Detect which cell encompasses the target text, then output its [x, y] center coordinate. 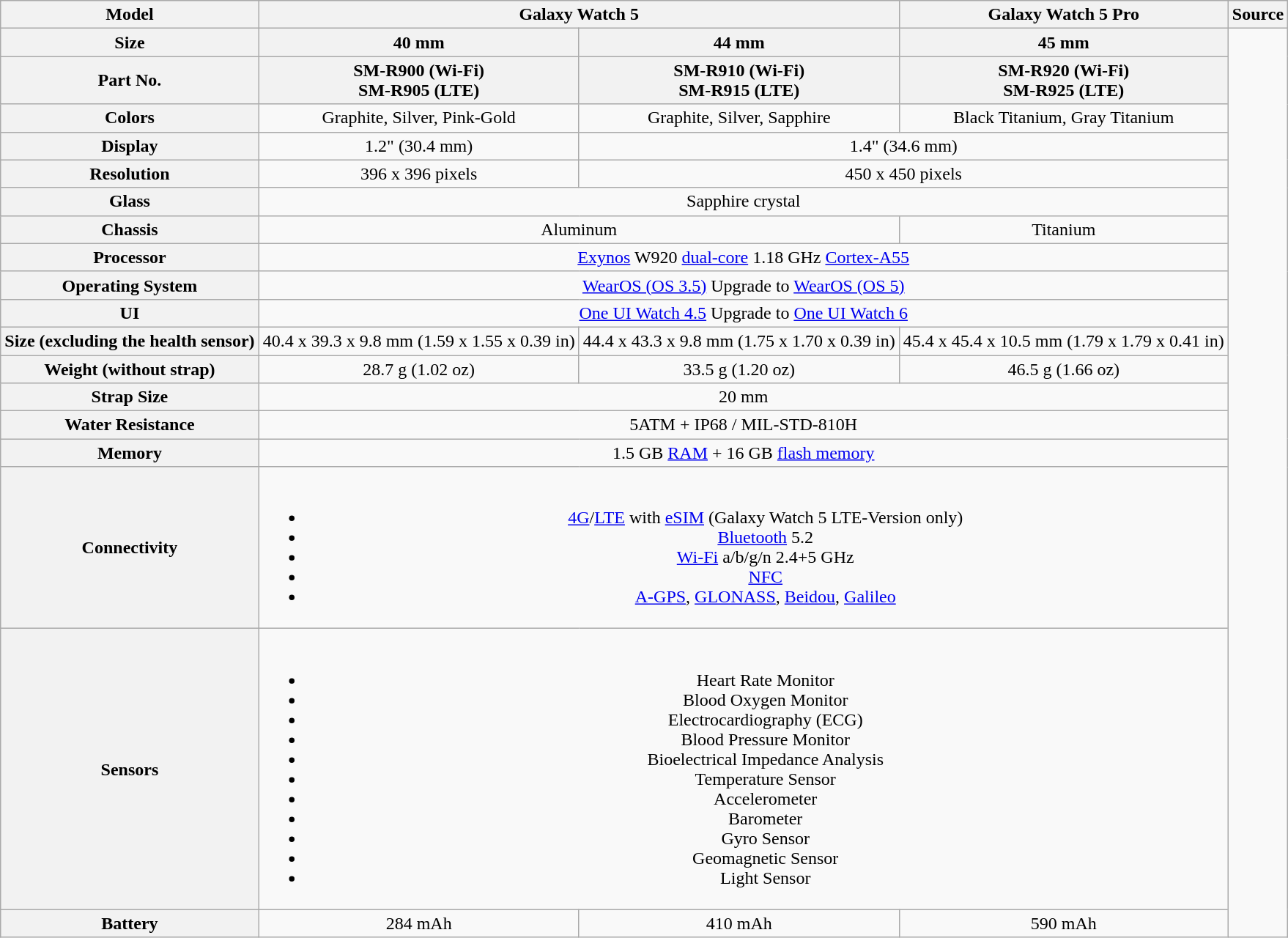
Galaxy Watch 5 [579, 15]
UI [130, 313]
Connectivity [130, 548]
410 mAh [739, 923]
Exynos W920 dual-core 1.18 GHz Cortex-A55 [743, 257]
Sapphire crystal [743, 202]
One UI Watch 4.5 Upgrade to One UI Watch 6 [743, 313]
40.4 x 39.3 x 9.8 mm (1.59 x 1.55 x 0.39 in) [419, 341]
Resolution [130, 174]
5ATM + IP68 / MIL-STD-810H [743, 425]
1.5 GB RAM + 16 GB flash memory [743, 453]
Memory [130, 453]
Processor [130, 257]
4G/LTE with eSIM (Galaxy Watch 5 LTE-Version only)Bluetooth 5.2Wi-Fi a/b/g/n 2.4+5 GHzNFCA-GPS, GLONASS, Beidou, Galileo [743, 548]
Source [1257, 15]
Operating System [130, 285]
45.4 x 45.4 x 10.5 mm (1.79 x 1.79 x 0.41 in) [1064, 341]
Model [130, 15]
SM-R910 (Wi-Fi)SM-R915 (LTE) [739, 81]
WearOS (OS 3.5) Upgrade to WearOS (OS 5) [743, 285]
20 mm [743, 397]
590 mAh [1064, 923]
Graphite, Silver, Pink-Gold [419, 118]
Graphite, Silver, Sapphire [739, 118]
Aluminum [579, 229]
Battery [130, 923]
Colors [130, 118]
44.4 x 43.3 x 9.8 mm (1.75 x 1.70 x 0.39 in) [739, 341]
SM-R920 (Wi-Fi)SM-R925 (LTE) [1064, 81]
Glass [130, 202]
Strap Size [130, 397]
Black Titanium, Gray Titanium [1064, 118]
28.7 g (1.02 oz) [419, 369]
Part No. [130, 81]
33.5 g (1.20 oz) [739, 369]
450 x 450 pixels [903, 174]
44 mm [739, 43]
Titanium [1064, 229]
46.5 g (1.66 oz) [1064, 369]
Water Resistance [130, 425]
396 x 396 pixels [419, 174]
Display [130, 146]
284 mAh [419, 923]
Weight (without strap) [130, 369]
Galaxy Watch 5 Pro [1064, 15]
Size [130, 43]
Chassis [130, 229]
Sensors [130, 769]
45 mm [1064, 43]
Size (excluding the health sensor) [130, 341]
1.2" (30.4 mm) [419, 146]
1.4" (34.6 mm) [903, 146]
40 mm [419, 43]
SM-R900 (Wi-Fi)SM-R905 (LTE) [419, 81]
